Determine the (X, Y) coordinate at the center of the cell enclosing the given text.  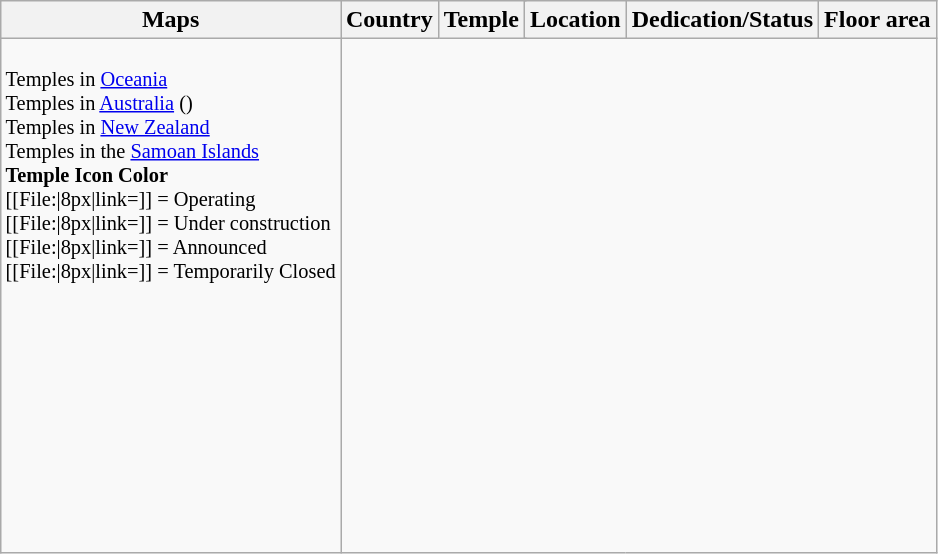
Maps (171, 20)
Country (389, 20)
Location (575, 20)
Floor area (878, 20)
Temple (481, 20)
Dedication/Status (722, 20)
